Return the (X, Y) coordinate for the center point of the cell that contains the specified text.  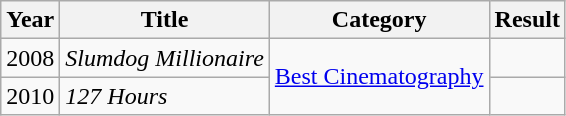
127 Hours (165, 96)
2008 (30, 58)
Result (527, 20)
Year (30, 20)
Best Cinematography (379, 77)
Category (379, 20)
Title (165, 20)
Slumdog Millionaire (165, 58)
2010 (30, 96)
